Output the [x, y] coordinate of the center of the cell containing the given text.  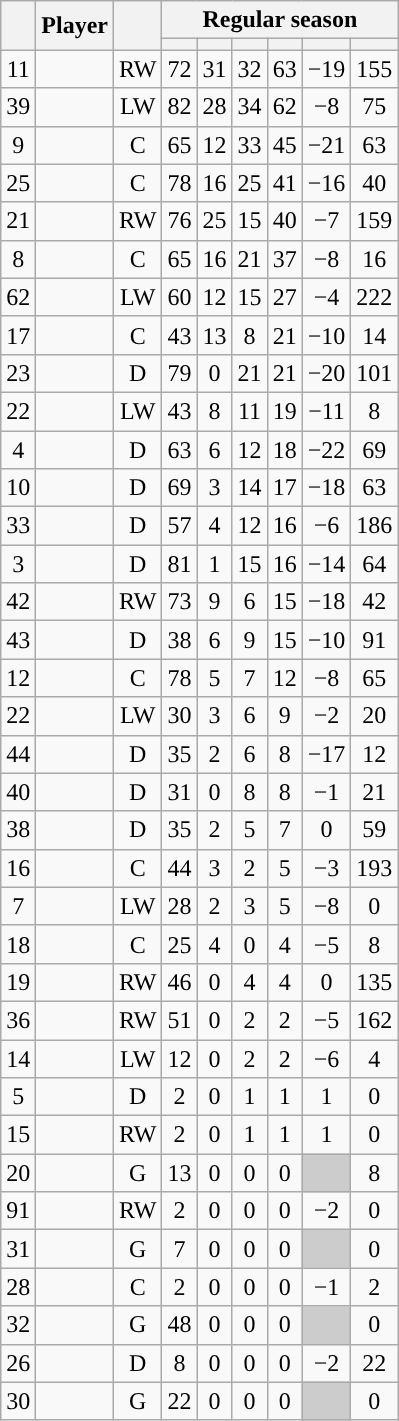
37 [284, 259]
10 [18, 488]
222 [374, 297]
34 [250, 107]
−4 [326, 297]
−16 [326, 183]
73 [180, 602]
162 [374, 1020]
36 [18, 1020]
60 [180, 297]
−7 [326, 221]
Player [75, 26]
79 [180, 373]
39 [18, 107]
−22 [326, 449]
72 [180, 69]
26 [18, 1363]
101 [374, 373]
82 [180, 107]
45 [284, 145]
46 [180, 982]
64 [374, 564]
193 [374, 868]
51 [180, 1020]
−19 [326, 69]
48 [180, 1325]
−20 [326, 373]
75 [374, 107]
−14 [326, 564]
27 [284, 297]
76 [180, 221]
−21 [326, 145]
Regular season [280, 20]
135 [374, 982]
−3 [326, 868]
186 [374, 526]
155 [374, 69]
81 [180, 564]
57 [180, 526]
159 [374, 221]
59 [374, 830]
41 [284, 183]
−17 [326, 754]
23 [18, 373]
−11 [326, 411]
